Return (X, Y) of the center of cell containing provided text 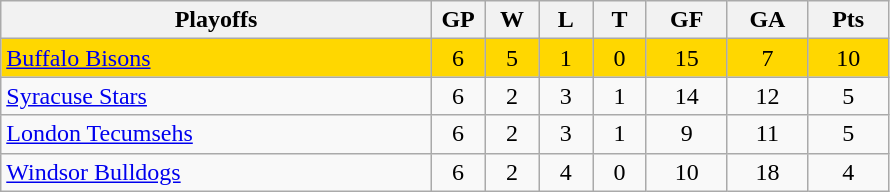
Pts (848, 20)
7 (768, 58)
18 (768, 172)
GA (768, 20)
12 (768, 96)
Syracuse Stars (216, 96)
GP (458, 20)
14 (686, 96)
Windsor Bulldogs (216, 172)
T (620, 20)
15 (686, 58)
GF (686, 20)
London Tecumsehs (216, 134)
Buffalo Bisons (216, 58)
W (512, 20)
Playoffs (216, 20)
L (566, 20)
11 (768, 134)
9 (686, 134)
